Locate the cell with the specified text and output its (x, y) center coordinate. 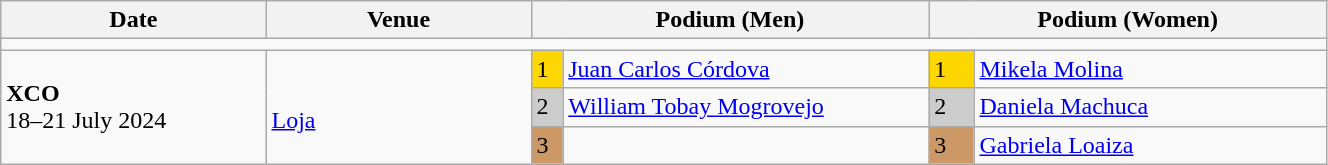
XCO 18–21 July 2024 (134, 107)
William Tobay Mogrovejo (746, 107)
Venue (398, 20)
Date (134, 20)
Gabriela Loaiza (1150, 145)
Loja (398, 107)
Podium (Women) (1128, 20)
Daniela Machuca (1150, 107)
Mikela Molina (1150, 69)
Juan Carlos Córdova (746, 69)
Podium (Men) (730, 20)
